Determine the [x, y] coordinate at the center of the cell enclosing the given text.  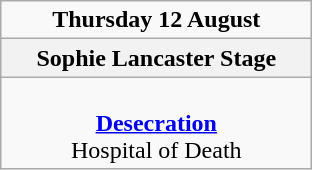
Sophie Lancaster Stage [156, 58]
Desecration Hospital of Death [156, 123]
Thursday 12 August [156, 20]
